Search for the cell housing the specified text and yield its (x, y) center coordinate. 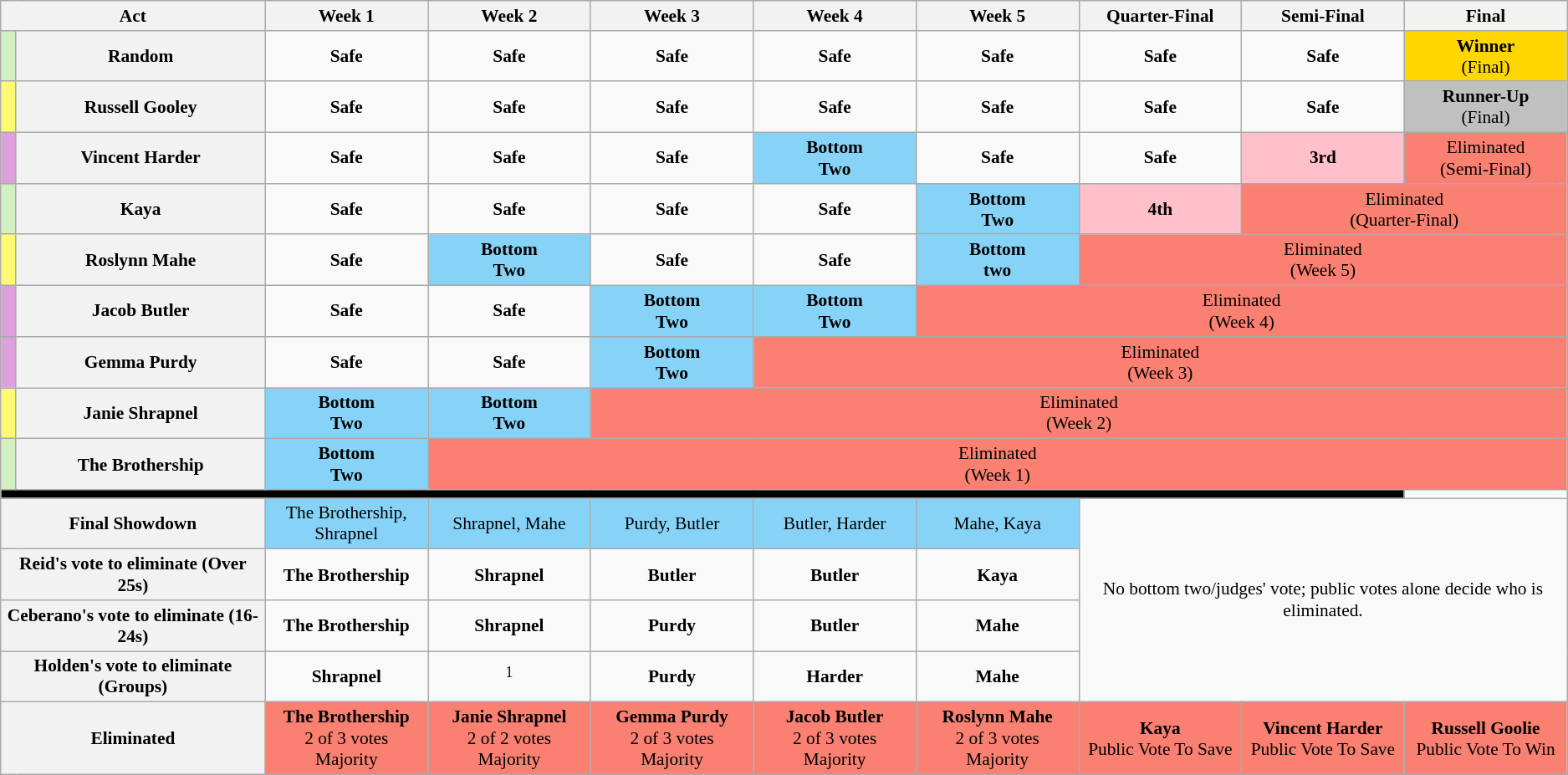
1 (510, 677)
Final Showdown (133, 523)
Janie Shrapnel (140, 413)
Purdy, Butler (672, 523)
Act (133, 16)
Vincent HarderPublic Vote To Save (1323, 739)
Eliminated(Week 5) (1323, 261)
Week 5 (997, 16)
Shrapnel, Mahe (510, 523)
Runner-Up(Final) (1485, 107)
Holden's vote to eliminate (Groups) (133, 677)
Semi-Final (1323, 16)
Quarter-Final (1161, 16)
Ceberano's vote to eliminate (16-24s) (133, 625)
Random (140, 57)
Roslynn Mahe (140, 261)
Week 4 (835, 16)
Eliminated (133, 739)
The Brothership, Shrapnel (346, 523)
Butler, Harder (835, 523)
Week 2 (510, 16)
Week 1 (346, 16)
Eliminated(Quarter-Final) (1405, 209)
KayaPublic Vote To Save (1161, 739)
Winner(Final) (1485, 57)
Russell GooliePublic Vote To Win (1485, 739)
Vincent Harder (140, 159)
Mahe, Kaya (997, 523)
Gemma Purdy (140, 363)
Eliminated(Week 3) (1161, 363)
Bottomtwo (997, 261)
The Brothership2 of 3 votesMajority (346, 739)
Janie Shrapnel2 of 2 votesMajority (510, 739)
Eliminated(Semi-Final) (1485, 159)
No bottom two/judges' vote; public votes alone decide who is eliminated. (1323, 600)
Jacob Butler (140, 311)
4th (1161, 209)
Final (1485, 16)
Eliminated(Week 4) (1241, 311)
Roslynn Mahe2 of 3 votesMajority (997, 739)
Week 3 (672, 16)
Jacob Butler2 of 3 votesMajority (835, 739)
Eliminated(Week 1) (998, 465)
Gemma Purdy2 of 3 votesMajority (672, 739)
Russell Gooley (140, 107)
Reid's vote to eliminate (Over 25s) (133, 575)
Eliminated(Week 2) (1079, 413)
3rd (1323, 159)
Harder (835, 677)
